Determine the (X, Y) coordinate at the center of the cell enclosing the given text.  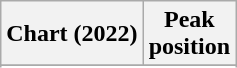
Peakposition (189, 34)
Chart (2022) (72, 34)
